Search for the cell housing the specified text and yield its [x, y] center coordinate. 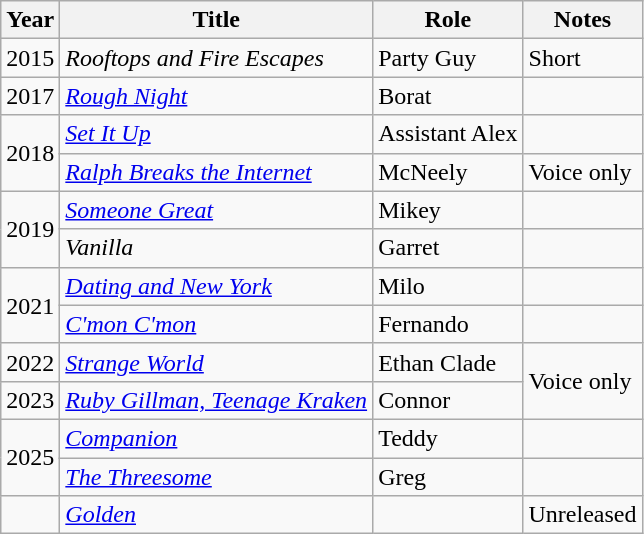
Short [582, 58]
Title [216, 20]
Teddy [448, 438]
Ralph Breaks the Internet [216, 172]
2019 [30, 229]
Borat [448, 96]
Set It Up [216, 134]
Greg [448, 477]
Garret [448, 248]
2018 [30, 153]
McNeely [448, 172]
Year [30, 20]
Companion [216, 438]
Party Guy [448, 58]
Ruby Gillman, Teenage Kraken [216, 400]
2022 [30, 362]
The Threesome [216, 477]
Ethan Clade [448, 362]
C'mon C'mon [216, 324]
Golden [216, 515]
2023 [30, 400]
Someone Great [216, 210]
Rooftops and Fire Escapes [216, 58]
Strange World [216, 362]
Dating and New York [216, 286]
2017 [30, 96]
Unreleased [582, 515]
Rough Night [216, 96]
Vanilla [216, 248]
2021 [30, 305]
Role [448, 20]
Assistant Alex [448, 134]
Fernando [448, 324]
2025 [30, 457]
Milo [448, 286]
2015 [30, 58]
Notes [582, 20]
Connor [448, 400]
Mikey [448, 210]
